Search for the cell housing the specified text and yield its [x, y] center coordinate. 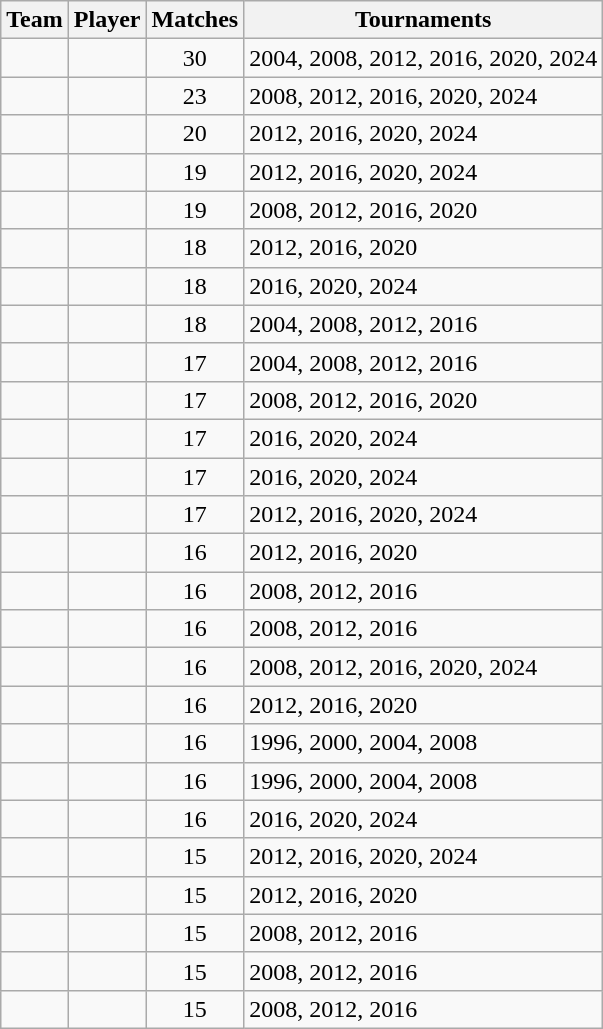
Player [107, 20]
Tournaments [424, 20]
Team [35, 20]
Matches [195, 20]
20 [195, 134]
2004, 2008, 2012, 2016, 2020, 2024 [424, 58]
30 [195, 58]
23 [195, 96]
